Return the [X, Y] coordinate for the center point of the cell that contains the specified text.  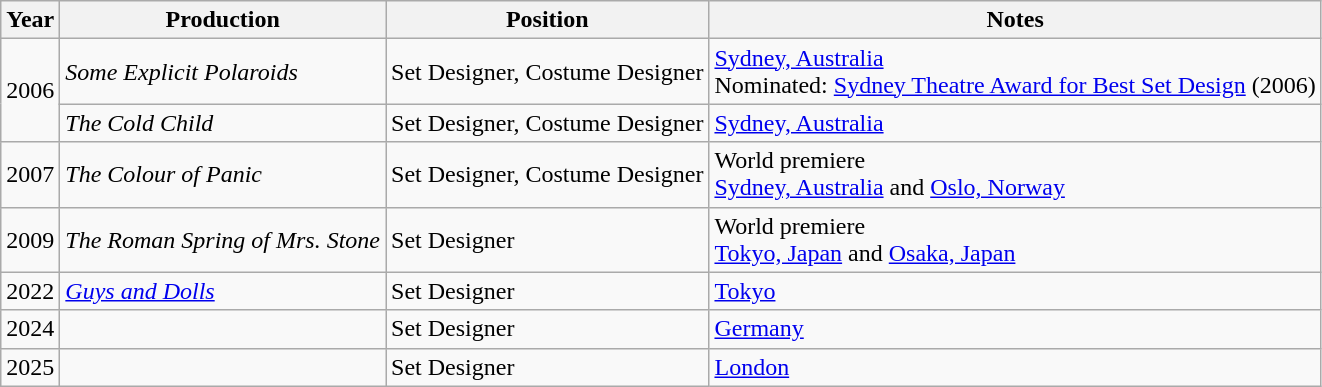
2022 [30, 291]
World premiereTokyo, Japan and Osaka, Japan [1015, 240]
2007 [30, 174]
World premiereSydney, Australia and Oslo, Norway [1015, 174]
Notes [1015, 20]
Tokyo [1015, 291]
2006 [30, 90]
Sydney, AustraliaNominated: Sydney Theatre Award for Best Set Design (2006) [1015, 72]
The Roman Spring of Mrs. Stone [223, 240]
Guys and Dolls [223, 291]
Year [30, 20]
2025 [30, 367]
Germany [1015, 329]
2009 [30, 240]
The Cold Child [223, 123]
London [1015, 367]
2024 [30, 329]
Some Explicit Polaroids [223, 72]
Production [223, 20]
Position [548, 20]
Sydney, Australia [1015, 123]
The Colour of Panic [223, 174]
